Output the (X, Y) coordinate of the center of the cell containing the given text.  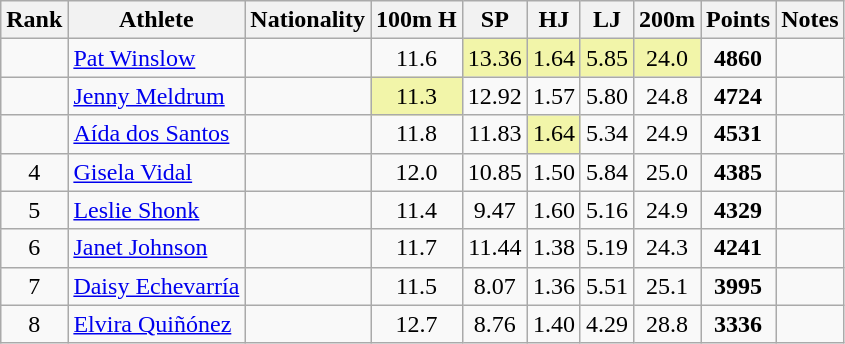
8.76 (494, 324)
5 (34, 210)
28.8 (666, 324)
4385 (738, 172)
3336 (738, 324)
24.3 (666, 248)
Pat Winslow (156, 58)
1.60 (554, 210)
24.8 (666, 96)
12.92 (494, 96)
4724 (738, 96)
Aída dos Santos (156, 134)
12.7 (417, 324)
11.7 (417, 248)
Rank (34, 20)
Notes (810, 20)
4531 (738, 134)
6 (34, 248)
Elvira Quiñónez (156, 324)
200m (666, 20)
Daisy Echevarría (156, 286)
8.07 (494, 286)
24.0 (666, 58)
13.36 (494, 58)
LJ (606, 20)
9.47 (494, 210)
5.34 (606, 134)
11.6 (417, 58)
11.4 (417, 210)
Janet Johnson (156, 248)
1.38 (554, 248)
4241 (738, 248)
4 (34, 172)
5.85 (606, 58)
Gisela Vidal (156, 172)
100m H (417, 20)
25.1 (666, 286)
1.36 (554, 286)
11.8 (417, 134)
10.85 (494, 172)
SP (494, 20)
11.3 (417, 96)
5.80 (606, 96)
11.44 (494, 248)
1.57 (554, 96)
11.83 (494, 134)
11.5 (417, 286)
5.51 (606, 286)
Jenny Meldrum (156, 96)
1.50 (554, 172)
1.40 (554, 324)
5.19 (606, 248)
4860 (738, 58)
7 (34, 286)
4329 (738, 210)
HJ (554, 20)
Points (738, 20)
8 (34, 324)
Leslie Shonk (156, 210)
5.84 (606, 172)
Athlete (156, 20)
5.16 (606, 210)
4.29 (606, 324)
12.0 (417, 172)
25.0 (666, 172)
Nationality (308, 20)
3995 (738, 286)
